Provide the (X, Y) coordinate of the cell's center where the given text is located.  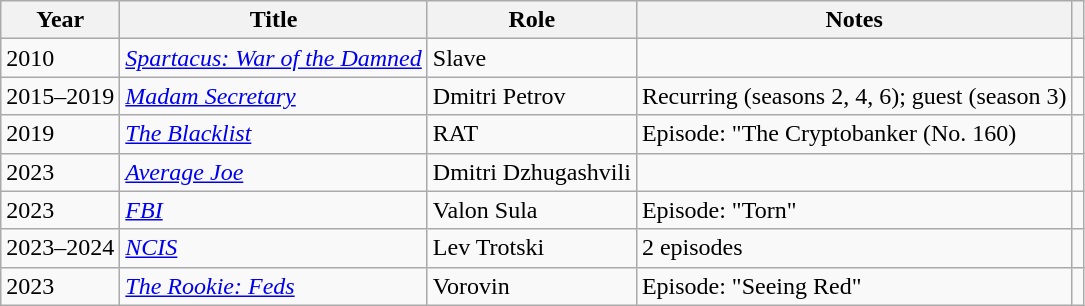
The Rookie: Feds (274, 286)
Madam Secretary (274, 96)
Dmitri Petrov (532, 96)
Year (60, 20)
Valon Sula (532, 210)
Episode: "Torn" (854, 210)
Recurring (seasons 2, 4, 6); guest (season 3) (854, 96)
Vorovin (532, 286)
FBI (274, 210)
Notes (854, 20)
Lev Trotski (532, 248)
Spartacus: War of the Damned (274, 58)
RAT (532, 134)
Title (274, 20)
Episode: "The Cryptobanker (No. 160) (854, 134)
Dmitri Dzhugashvili (532, 172)
NCIS (274, 248)
2010 (60, 58)
Episode: "Seeing Red" (854, 286)
2023–2024 (60, 248)
Slave (532, 58)
Role (532, 20)
2 episodes (854, 248)
Average Joe (274, 172)
The Blacklist (274, 134)
2015–2019 (60, 96)
2019 (60, 134)
